Identify which cell holds the provided text, then report its (X, Y) central coordinate. 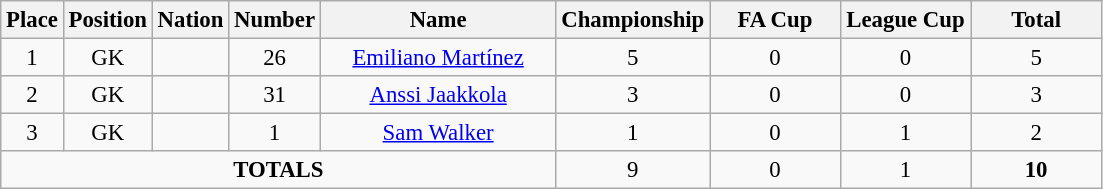
League Cup (906, 20)
26 (275, 58)
Number (275, 20)
10 (1036, 170)
Name (438, 20)
9 (633, 170)
Nation (190, 20)
Sam Walker (438, 133)
Anssi Jaakkola (438, 95)
Emiliano Martínez (438, 58)
Place (32, 20)
Championship (633, 20)
FA Cup (776, 20)
Total (1036, 20)
Position (108, 20)
31 (275, 95)
TOTALS (278, 170)
